Locate the cell with the specified text and output its [x, y] center coordinate. 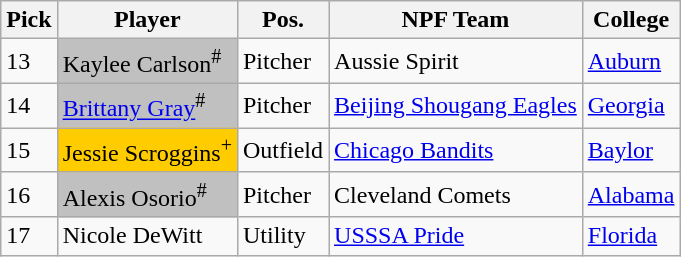
Auburn [631, 62]
NPF Team [456, 20]
Baylor [631, 150]
14 [29, 106]
Brittany Gray# [147, 106]
Alexis Osorio# [147, 194]
Nicole DeWitt [147, 236]
USSSA Pride [456, 236]
College [631, 20]
Utility [282, 236]
Cleveland Comets [456, 194]
Chicago Bandits [456, 150]
Beijing Shougang Eagles [456, 106]
Outfield [282, 150]
15 [29, 150]
Pick [29, 20]
Aussie Spirit [456, 62]
Jessie Scroggins+ [147, 150]
Player [147, 20]
13 [29, 62]
Alabama [631, 194]
16 [29, 194]
17 [29, 236]
Pos. [282, 20]
Georgia [631, 106]
Kaylee Carlson# [147, 62]
Florida [631, 236]
